Provide the (X, Y) coordinate of the cell's center where the given text is located.  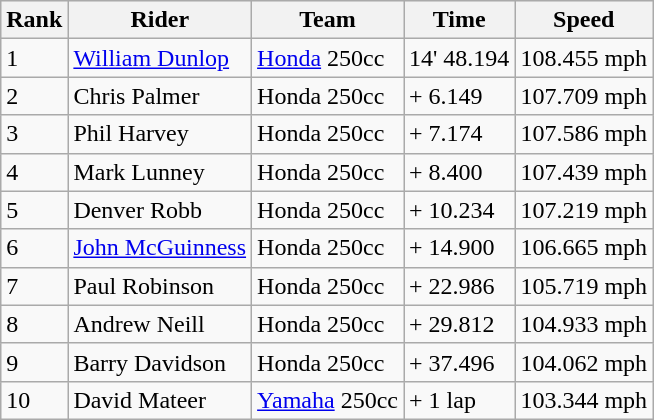
John McGuinness (160, 248)
107.709 mph (584, 96)
+ 6.149 (460, 96)
Phil Harvey (160, 134)
4 (34, 172)
+ 14.900 (460, 248)
6 (34, 248)
8 (34, 324)
1 (34, 58)
Rank (34, 20)
106.665 mph (584, 248)
William Dunlop (160, 58)
104.062 mph (584, 362)
3 (34, 134)
104.933 mph (584, 324)
2 (34, 96)
7 (34, 286)
Barry Davidson (160, 362)
Denver Robb (160, 210)
105.719 mph (584, 286)
Time (460, 20)
+ 22.986 (460, 286)
Andrew Neill (160, 324)
10 (34, 400)
+ 7.174 (460, 134)
107.219 mph (584, 210)
14' 48.194 (460, 58)
5 (34, 210)
Rider (160, 20)
+ 37.496 (460, 362)
Yamaha 250cc (328, 400)
107.586 mph (584, 134)
David Mateer (160, 400)
Team (328, 20)
Paul Robinson (160, 286)
Speed (584, 20)
+ 1 lap (460, 400)
107.439 mph (584, 172)
+ 8.400 (460, 172)
9 (34, 362)
108.455 mph (584, 58)
+ 29.812 (460, 324)
103.344 mph (584, 400)
Mark Lunney (160, 172)
Chris Palmer (160, 96)
+ 10.234 (460, 210)
